From the cell containing the given text, extract its center point as [x, y] coordinate. 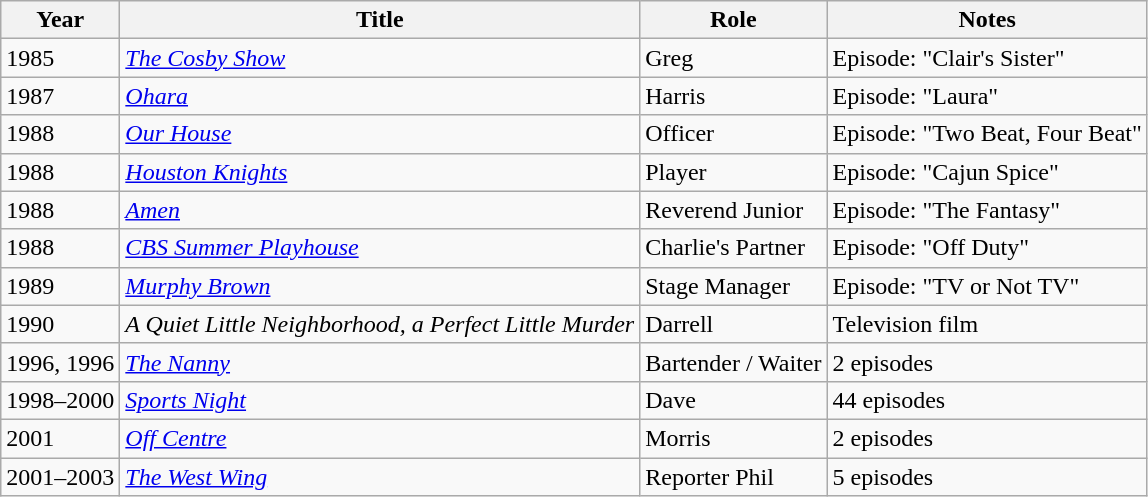
Episode: "Off Duty" [987, 248]
Player [734, 172]
Reporter Phil [734, 477]
The Nanny [380, 362]
Our House [380, 134]
Off Centre [380, 438]
Dave [734, 400]
Episode: "Laura" [987, 96]
Morris [734, 438]
1996, 1996 [60, 362]
The West Wing [380, 477]
Episode: "The Fantasy" [987, 210]
1987 [60, 96]
Episode: "Clair's Sister" [987, 58]
1989 [60, 286]
Amen [380, 210]
Darrell [734, 324]
44 episodes [987, 400]
Television film [987, 324]
Charlie's Partner [734, 248]
CBS Summer Playhouse [380, 248]
2001–2003 [60, 477]
The Cosby Show [380, 58]
A Quiet Little Neighborhood, a Perfect Little Murder [380, 324]
Episode: "Two Beat, Four Beat" [987, 134]
5 episodes [987, 477]
Houston Knights [380, 172]
Ohara [380, 96]
Bartender / Waiter [734, 362]
2001 [60, 438]
Title [380, 20]
Stage Manager [734, 286]
1990 [60, 324]
Officer [734, 134]
Murphy Brown [380, 286]
Episode: "TV or Not TV" [987, 286]
Sports Night [380, 400]
Reverend Junior [734, 210]
Greg [734, 58]
Notes [987, 20]
Role [734, 20]
Harris [734, 96]
Episode: "Cajun Spice" [987, 172]
1998–2000 [60, 400]
Year [60, 20]
1985 [60, 58]
